Pinpoint the cell where the given text exists, returning its [X, Y] midpoint coordinate. 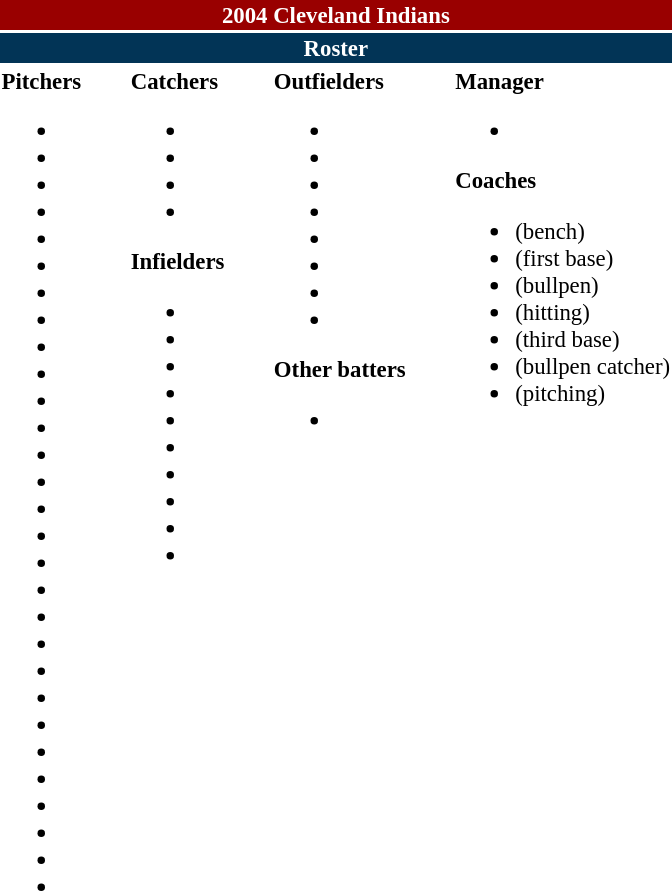
2004 Cleveland Indians [336, 15]
Roster [336, 48]
